Scan for the cell matching the given text and deliver its (x, y) coordinate at center. 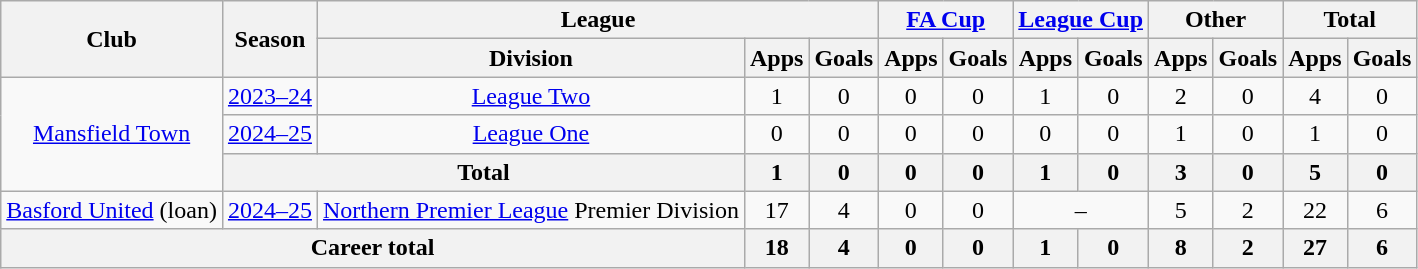
3 (1181, 172)
2023–24 (270, 96)
Other (1216, 20)
Mansfield Town (112, 134)
22 (1315, 210)
27 (1315, 248)
17 (776, 210)
League (598, 20)
League Cup (1081, 20)
Northern Premier League Premier Division (530, 210)
Division (530, 58)
League One (530, 134)
Club (112, 39)
FA Cup (946, 20)
Season (270, 39)
18 (776, 248)
– (1081, 210)
Career total (373, 248)
League Two (530, 96)
8 (1181, 248)
Basford United (loan) (112, 210)
